From the cell containing the given text, extract its center point as (X, Y) coordinate. 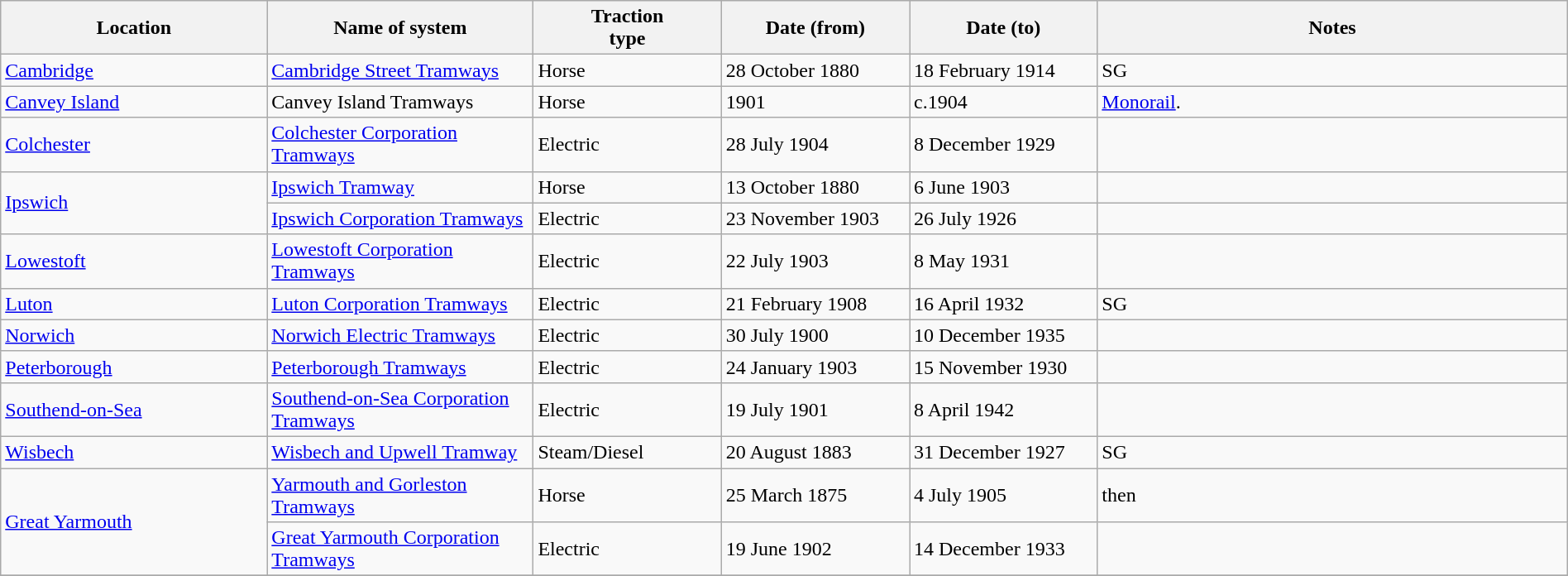
4 July 1905 (1004, 495)
23 November 1903 (815, 218)
then (1332, 495)
1901 (815, 102)
Great Yarmouth (134, 522)
6 June 1903 (1004, 187)
31 December 1927 (1004, 452)
26 July 1926 (1004, 218)
Colchester (134, 144)
Cambridge (134, 70)
Date (to) (1004, 28)
Date (from) (815, 28)
Norwich (134, 335)
Canvey Island Tramways (400, 102)
Southend-on-Sea (134, 409)
Ipswich Tramway (400, 187)
Monorail. (1332, 102)
Wisbech and Upwell Tramway (400, 452)
Great Yarmouth Corporation Tramways (400, 550)
Cambridge Street Tramways (400, 70)
Name of system (400, 28)
Tractiontype (627, 28)
30 July 1900 (815, 335)
8 December 1929 (1004, 144)
Peterborough Tramways (400, 367)
28 July 1904 (815, 144)
14 December 1933 (1004, 550)
21 February 1908 (815, 304)
25 March 1875 (815, 495)
Ipswich (134, 203)
Lowestoft (134, 262)
c.1904 (1004, 102)
Location (134, 28)
Luton Corporation Tramways (400, 304)
13 October 1880 (815, 187)
16 April 1932 (1004, 304)
Notes (1332, 28)
Wisbech (134, 452)
20 August 1883 (815, 452)
8 April 1942 (1004, 409)
Ipswich Corporation Tramways (400, 218)
Peterborough (134, 367)
Canvey Island (134, 102)
Southend-on-Sea Corporation Tramways (400, 409)
19 June 1902 (815, 550)
28 October 1880 (815, 70)
Steam/Diesel (627, 452)
24 January 1903 (815, 367)
Yarmouth and Gorleston Tramways (400, 495)
18 February 1914 (1004, 70)
Colchester Corporation Tramways (400, 144)
Luton (134, 304)
10 December 1935 (1004, 335)
Norwich Electric Tramways (400, 335)
Lowestoft Corporation Tramways (400, 262)
22 July 1903 (815, 262)
15 November 1930 (1004, 367)
19 July 1901 (815, 409)
8 May 1931 (1004, 262)
